Output the (X, Y) coordinate of the center of the cell containing the given text.  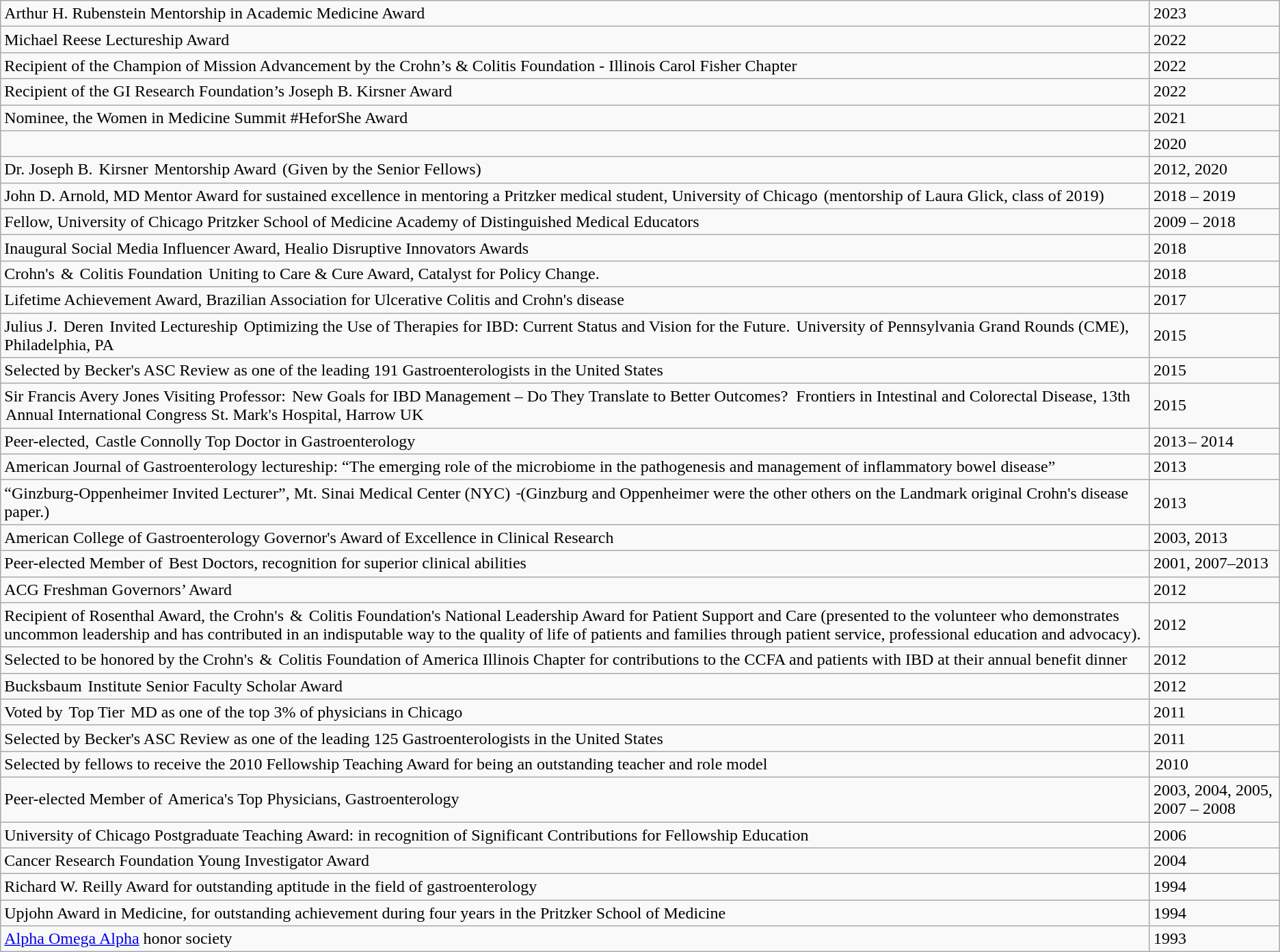
Arthur H. Rubenstein Mentorship in Academic Medicine Award (576, 14)
2020 (1214, 144)
2017 (1214, 300)
2018 – 2019 (1214, 196)
American College of Gastroenterology Governor's Award of Excellence in Clinical Research (576, 538)
Crohn's & Colitis Foundation Uniting to Care & Cure Award, Catalyst for Policy Change. (576, 274)
Nominee, the Women in Medicine Summit #HeforShe Award (576, 118)
Fellow, University of Chicago Pritzker School of Medicine Academy of Distinguished Medical Educators (576, 222)
2003, 2004, 2005, 2007 – 2008 (1214, 799)
2009 – 2018 (1214, 222)
2013 – 2014 (1214, 441)
2023 (1214, 14)
2012, 2020 (1214, 170)
Recipient of the GI Research Foundation’s Joseph B. Kirsner Award (576, 92)
Selected by Becker's ASC Review as one of the leading 191 Gastroenterologists in the United States (576, 371)
Bucksbaum Institute Senior Faculty Scholar Award (576, 686)
Selected by fellows to receive the 2010 Fellowship Teaching Award for being an outstanding teacher and role model (576, 764)
2001, 2007–2013 (1214, 564)
Cancer Research Foundation Young Investigator Award (576, 861)
Inaugural Social Media Influencer Award, Healio Disruptive Innovators Awards (576, 248)
Richard W. Reilly Award for outstanding aptitude in the field of gastroenterology (576, 887)
Recipient of the Champion of Mission Advancement by the Crohn’s & Colitis Foundation - Illinois Carol Fisher Chapter (576, 66)
ACG Freshman Governors’ Award (576, 590)
2004 (1214, 861)
Selected by Becker's ASC Review as one of the leading 125 Gastroenterologists in the United States (576, 738)
2003, 2013 (1214, 538)
Peer-elected Member of America's Top Physicians, Gastroenterology (576, 799)
Dr. Joseph B. Kirsner Mentorship Award (Given by the Senior Fellows) (576, 170)
Alpha Omega Alpha honor society (576, 939)
Voted by Top Tier MD as one of the top 3% of physicians in Chicago (576, 712)
Upjohn Award in Medicine, for outstanding achievement during four years in the Pritzker School of Medicine (576, 913)
Lifetime Achievement Award, Brazilian Association for Ulcerative Colitis and Crohn's disease (576, 300)
1993 (1214, 939)
2010 (1214, 764)
University of Chicago Postgraduate Teaching Award: in recognition of Significant Contributions for Fellowship Education (576, 835)
Peer-elected Member of Best Doctors, recognition for superior clinical abilities (576, 564)
2021 (1214, 118)
Michael Reese Lectureship Award (576, 40)
2006 (1214, 835)
Peer-elected, Castle Connolly Top Doctor in Gastroenterology (576, 441)
